Pinpoint the cell where the given text exists, returning its [X, Y] midpoint coordinate. 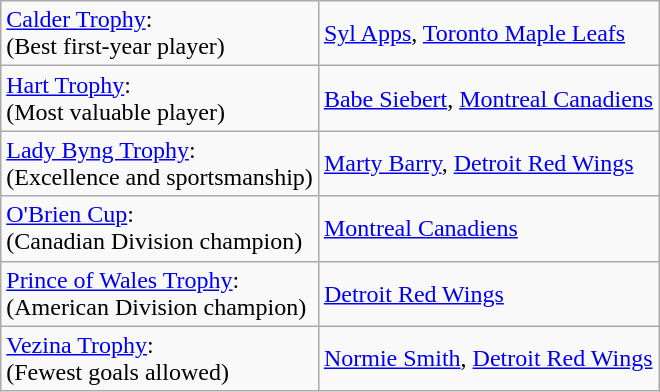
O'Brien Cup:(Canadian Division champion) [160, 228]
Detroit Red Wings [488, 294]
Babe Siebert, Montreal Canadiens [488, 98]
Normie Smith, Detroit Red Wings [488, 358]
Syl Apps, Toronto Maple Leafs [488, 34]
Vezina Trophy:(Fewest goals allowed) [160, 358]
Lady Byng Trophy:(Excellence and sportsmanship) [160, 164]
Marty Barry, Detroit Red Wings [488, 164]
Hart Trophy:(Most valuable player) [160, 98]
Montreal Canadiens [488, 228]
Prince of Wales Trophy:(American Division champion) [160, 294]
Calder Trophy:(Best first-year player) [160, 34]
